Capture the cell that displays the provided text and extract its [x, y] central coordinate. 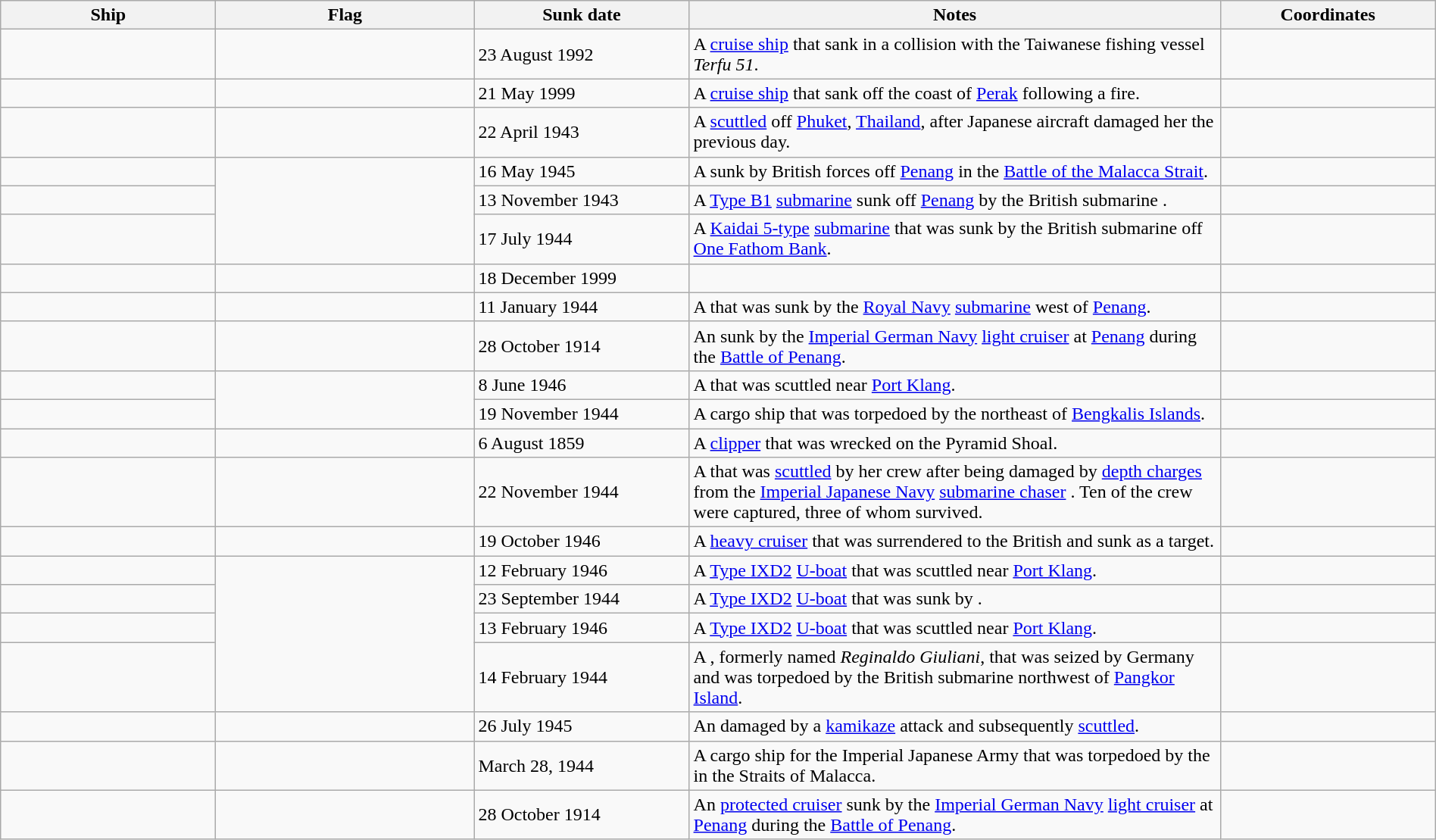
A Type B1 submarine sunk off Penang by the British submarine . [954, 200]
A sunk by British forces off Penang in the Battle of the Malacca Strait. [954, 171]
19 October 1946 [582, 542]
A Type IXD2 U-boat that was sunk by . [954, 599]
A cruise ship that sank off the coast of Perak following a fire. [954, 93]
A Kaidai 5-type submarine that was sunk by the British submarine off One Fathom Bank. [954, 239]
22 April 1943 [582, 132]
Flag [345, 15]
A cargo ship for the Imperial Japanese Army that was torpedoed by the in the Straits of Malacca. [954, 765]
A that was sunk by the Royal Navy submarine west of Penang. [954, 307]
18 December 1999 [582, 278]
An protected cruiser sunk by the Imperial German Navy light cruiser at Penang during the Battle of Penang. [954, 815]
A , formerly named Reginaldo Giuliani, that was seized by Germany and was torpedoed by the British submarine northwest of Pangkor Island. [954, 677]
An damaged by a kamikaze attack and subsequently scuttled. [954, 726]
13 February 1946 [582, 628]
11 January 1944 [582, 307]
A cargo ship that was torpedoed by the northeast of Bengkalis Islands. [954, 414]
19 November 1944 [582, 414]
An sunk by the Imperial German Navy light cruiser at Penang during the Battle of Penang. [954, 345]
A that was scuttled near Port Klang. [954, 385]
Sunk date [582, 15]
14 February 1944 [582, 677]
A clipper that was wrecked on the Pyramid Shoal. [954, 443]
26 July 1945 [582, 726]
A cruise ship that sank in a collision with the Taiwanese fishing vessel Terfu 51. [954, 55]
Ship [108, 15]
Notes [954, 15]
A scuttled off Phuket, Thailand, after Japanese aircraft damaged her the previous day. [954, 132]
6 August 1859 [582, 443]
A heavy cruiser that was surrendered to the British and sunk as a target. [954, 542]
17 July 1944 [582, 239]
Coordinates [1328, 15]
13 November 1943 [582, 200]
12 February 1946 [582, 570]
21 May 1999 [582, 93]
23 August 1992 [582, 55]
16 May 1945 [582, 171]
March 28, 1944 [582, 765]
23 September 1944 [582, 599]
8 June 1946 [582, 385]
22 November 1944 [582, 492]
